Return (X, Y) of the center of cell containing provided text 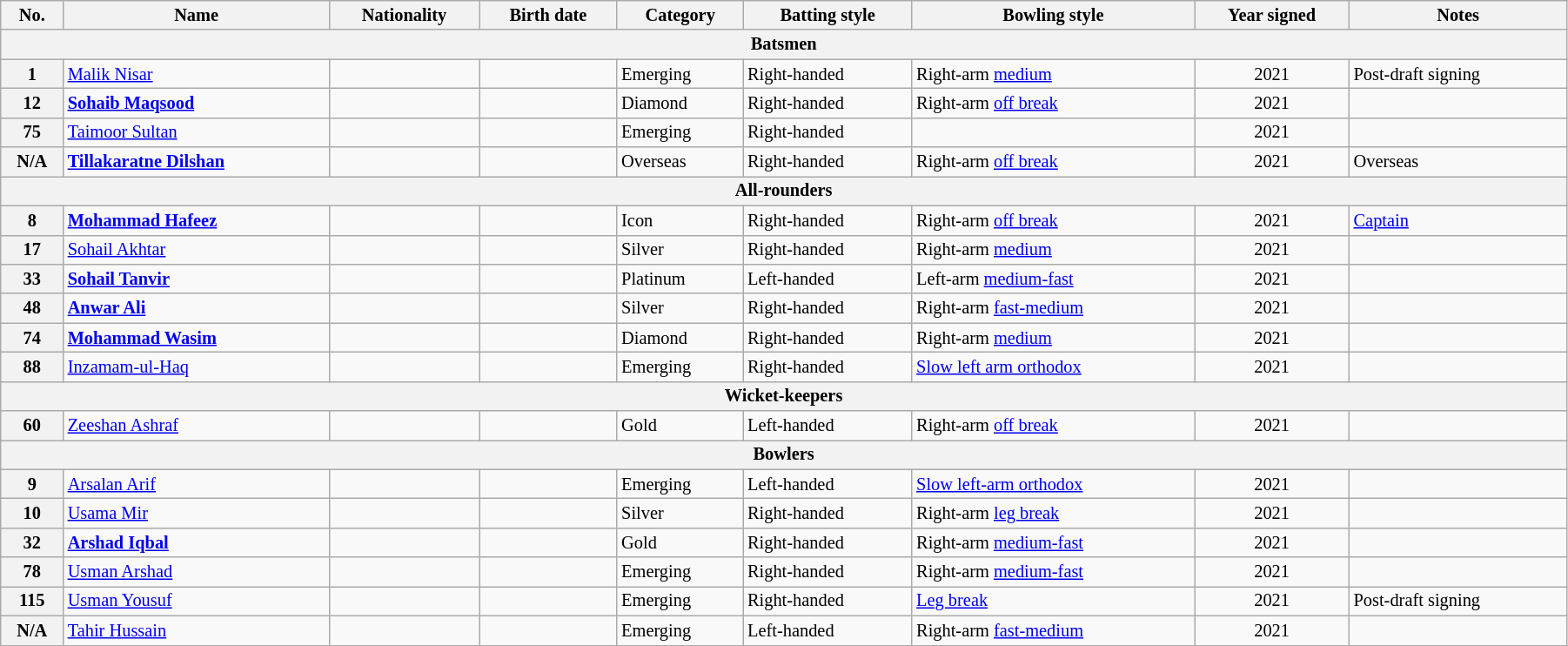
Sohail Akhtar (197, 250)
33 (32, 279)
8 (32, 220)
Captain (1458, 220)
Usman Arshad (197, 572)
Birth date (548, 15)
Anwar Ali (197, 308)
Bowling style (1053, 15)
115 (32, 601)
9 (32, 484)
Name (197, 15)
74 (32, 338)
Zeeshan Ashraf (197, 426)
Slow left-arm orthodox (1053, 484)
Mohammad Wasim (197, 338)
All-rounders (784, 191)
Batsmen (784, 44)
Mohammad Hafeez (197, 220)
Slow left arm orthodox (1053, 367)
Nationality (404, 15)
12 (32, 103)
Taimoor Sultan (197, 132)
Year signed (1272, 15)
Right-arm leg break (1053, 513)
17 (32, 250)
Leg break (1053, 601)
Arshad Iqbal (197, 542)
Sohaib Maqsood (197, 103)
Wicket-keepers (784, 396)
No. (32, 15)
Batting style (828, 15)
Category (680, 15)
78 (32, 572)
Tillakaratne Dilshan (197, 162)
88 (32, 367)
Malik Nisar (197, 74)
Inzamam-ul-Haq (197, 367)
Icon (680, 220)
Arsalan Arif (197, 484)
Usama Mir (197, 513)
Bowlers (784, 454)
Sohail Tanvir (197, 279)
75 (32, 132)
10 (32, 513)
1 (32, 74)
Left-arm medium-fast (1053, 279)
60 (32, 426)
Notes (1458, 15)
Usman Yousuf (197, 601)
Tahir Hussain (197, 630)
48 (32, 308)
Platinum (680, 279)
32 (32, 542)
